Determine the (X, Y) coordinate at the center of the cell enclosing the given text.  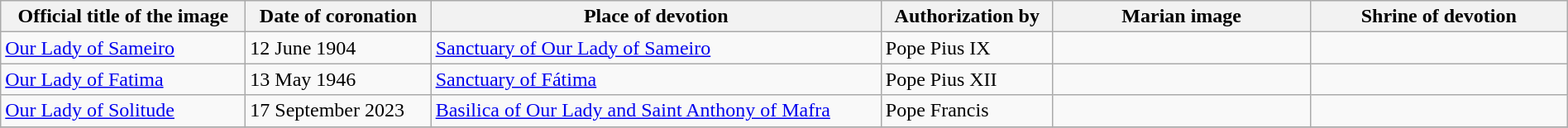
Sanctuary of Fátima (656, 79)
17 September 2023 (338, 111)
Shrine of devotion (1439, 17)
Sanctuary of Our Lady of Sameiro (656, 48)
Our Lady of Sameiro (123, 48)
Our Lady of Fatima (123, 79)
Authorization by (967, 17)
Place of devotion (656, 17)
Date of coronation (338, 17)
Official title of the image (123, 17)
12 June 1904 (338, 48)
Pope Pius IX (967, 48)
Pope Francis (967, 111)
13 May 1946 (338, 79)
Pope Pius XII (967, 79)
Marian image (1181, 17)
Basilica of Our Lady and Saint Anthony of Mafra (656, 111)
Our Lady of Solitude (123, 111)
